Identify which cell holds the provided text, then report its [x, y] central coordinate. 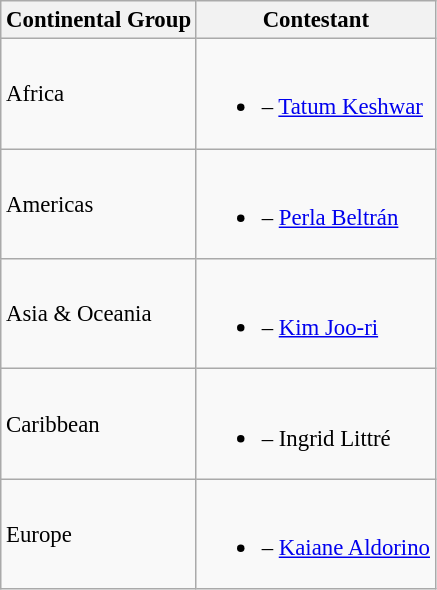
Caribbean [99, 424]
Europe [99, 534]
Contestant [316, 20]
– Ingrid Littré [316, 424]
Americas [99, 204]
– Tatum Keshwar [316, 94]
– Kim Joo-ri [316, 314]
– Kaiane Aldorino [316, 534]
Continental Group [99, 20]
– Perla Beltrán [316, 204]
Asia & Oceania [99, 314]
Africa [99, 94]
